Extract the (x, y) coordinate from the center of the cell holding the provided text.  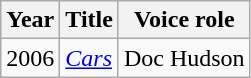
Voice role (184, 20)
Year (30, 20)
Title (90, 20)
Doc Hudson (184, 58)
Cars (90, 58)
2006 (30, 58)
